From the cell containing the given text, extract its center point as (X, Y) coordinate. 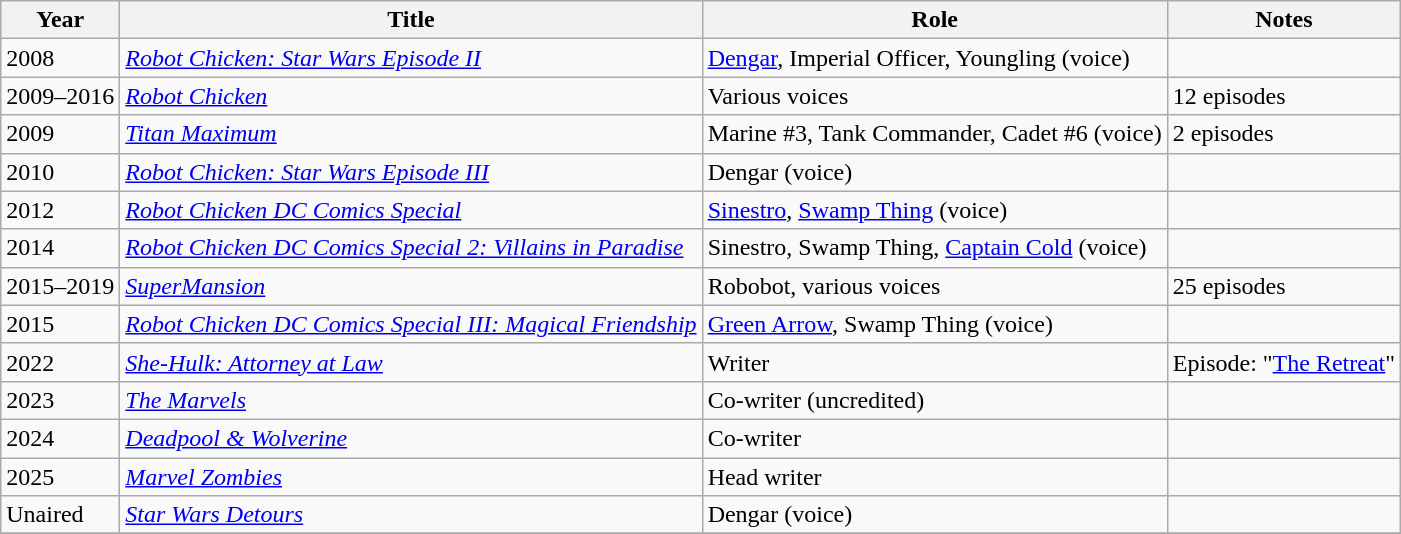
2023 (60, 400)
Robot Chicken: Star Wars Episode III (411, 172)
Green Arrow, Swamp Thing (voice) (934, 324)
Co-writer (uncredited) (934, 400)
Title (411, 20)
Marine #3, Tank Commander, Cadet #6 (voice) (934, 134)
Episode: "The Retreat" (1284, 362)
2 episodes (1284, 134)
She-Hulk: Attorney at Law (411, 362)
2009–2016 (60, 96)
Head writer (934, 477)
Robobot, various voices (934, 286)
Role (934, 20)
Unaired (60, 515)
Dengar, Imperial Officer, Youngling (voice) (934, 58)
2015 (60, 324)
2008 (60, 58)
25 episodes (1284, 286)
Various voices (934, 96)
2024 (60, 438)
Sinestro, Swamp Thing (voice) (934, 210)
2025 (60, 477)
Notes (1284, 20)
2010 (60, 172)
Robot Chicken DC Comics Special 2: Villains in Paradise (411, 248)
Co-writer (934, 438)
2009 (60, 134)
Sinestro, Swamp Thing, Captain Cold (voice) (934, 248)
2014 (60, 248)
2012 (60, 210)
Year (60, 20)
Robot Chicken: Star Wars Episode II (411, 58)
Writer (934, 362)
12 episodes (1284, 96)
Robot Chicken (411, 96)
Star Wars Detours (411, 515)
The Marvels (411, 400)
2015–2019 (60, 286)
Robot Chicken DC Comics Special (411, 210)
Robot Chicken DC Comics Special III: Magical Friendship (411, 324)
Deadpool & Wolverine (411, 438)
2022 (60, 362)
Titan Maximum (411, 134)
SuperMansion (411, 286)
Marvel Zombies (411, 477)
